Pinpoint the cell where the given text exists, returning its [x, y] midpoint coordinate. 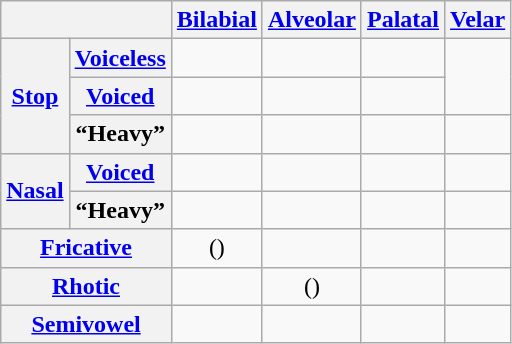
Stop [35, 96]
Palatal [402, 20]
Nasal [35, 191]
Rhotic [86, 286]
Fricative [86, 248]
Alveolar [312, 20]
Velar [478, 20]
Semivowel [86, 324]
Voiceless [120, 58]
Bilabial [216, 20]
